Search for the cell housing the specified text and yield its (x, y) center coordinate. 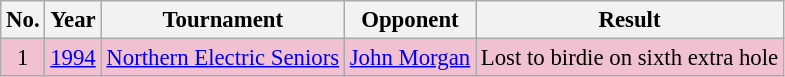
Tournament (222, 20)
John Morgan (410, 58)
Opponent (410, 20)
Year (73, 20)
No. (23, 20)
Result (630, 20)
Lost to birdie on sixth extra hole (630, 58)
1994 (73, 58)
1 (23, 58)
Northern Electric Seniors (222, 58)
